Find where the given text appears and provide that cell's center as (x, y) coordinate. 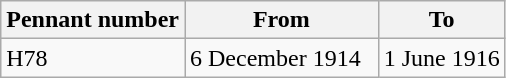
H78 (93, 58)
From (281, 20)
Pennant number (93, 20)
1 June 1916 (442, 58)
6 December 1914 (281, 58)
To (442, 20)
